Find where the given text appears and provide that cell's center as (X, Y) coordinate. 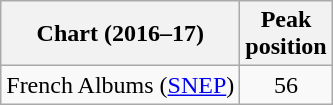
French Albums (SNEP) (120, 85)
Chart (2016–17) (120, 34)
56 (286, 85)
Peak position (286, 34)
